Determine the [X, Y] coordinate at the center of the cell enclosing the given text.  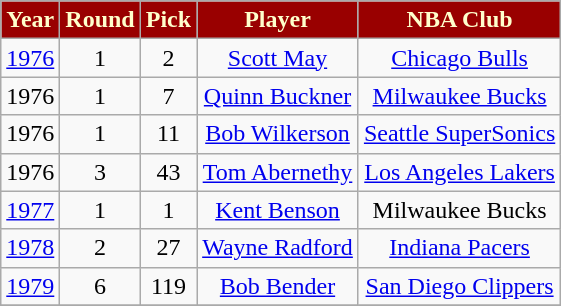
1979 [30, 286]
3 [100, 172]
6 [100, 286]
Player [278, 20]
7 [168, 96]
Chicago Bulls [459, 58]
Bob Wilkerson [278, 134]
43 [168, 172]
Bob Bender [278, 286]
1978 [30, 248]
NBA Club [459, 20]
Kent Benson [278, 210]
Round [100, 20]
119 [168, 286]
1977 [30, 210]
27 [168, 248]
Pick [168, 20]
Los Angeles Lakers [459, 172]
Seattle SuperSonics [459, 134]
Indiana Pacers [459, 248]
Wayne Radford [278, 248]
Quinn Buckner [278, 96]
Year [30, 20]
Scott May [278, 58]
San Diego Clippers [459, 286]
11 [168, 134]
Tom Abernethy [278, 172]
